Capture the cell that displays the provided text and extract its (X, Y) central coordinate. 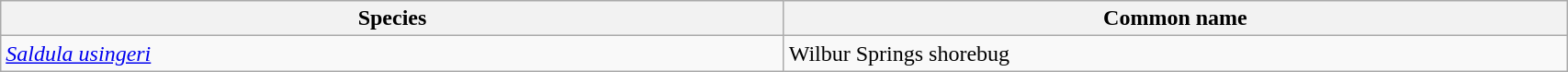
Wilbur Springs shorebug (1175, 54)
Species (392, 18)
Saldula usingeri (392, 54)
Common name (1175, 18)
